Extract the [X, Y] coordinate from the center of the cell holding the provided text.  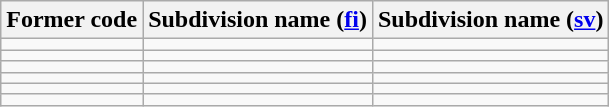
Subdivision name (fi) [258, 20]
Former code [72, 20]
Subdivision name (sv) [490, 20]
